Extract the (X, Y) coordinate from the center of the cell holding the provided text.  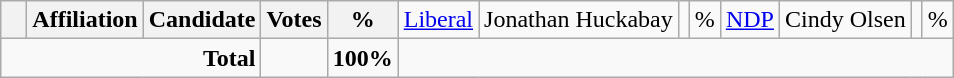
Total (131, 58)
Jonathan Huckabay (579, 20)
100% (362, 58)
Candidate (202, 20)
NDP (750, 20)
Votes (294, 20)
Liberal (438, 20)
Cindy Olsen (845, 20)
Affiliation (85, 20)
